Determine the (X, Y) coordinate at the center of the cell enclosing the given text.  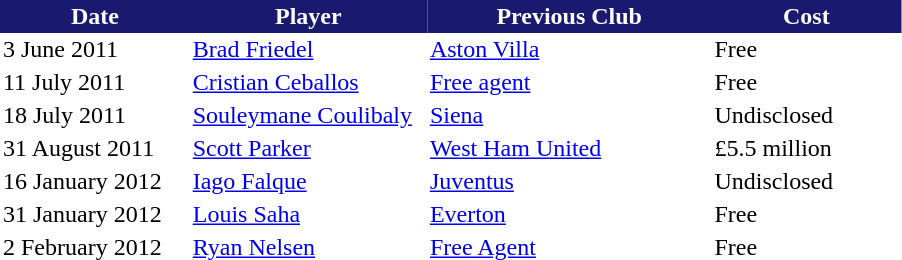
Juventus (570, 182)
16 January 2012 (95, 182)
Cristian Ceballos (308, 82)
Player (308, 16)
18 July 2011 (95, 116)
Free agent (570, 82)
31 January 2012 (95, 214)
Iago Falque (308, 182)
Brad Friedel (308, 50)
£5.5 million (806, 148)
Siena (570, 116)
Souleymane Coulibaly (308, 116)
Aston Villa (570, 50)
Louis Saha (308, 214)
West Ham United (570, 148)
3 June 2011 (95, 50)
Cost (806, 16)
Scott Parker (308, 148)
31 August 2011 (95, 148)
Previous Club (570, 16)
Everton (570, 214)
Date (95, 16)
11 July 2011 (95, 82)
